Extract the [x, y] coordinate from the center of the cell holding the provided text.  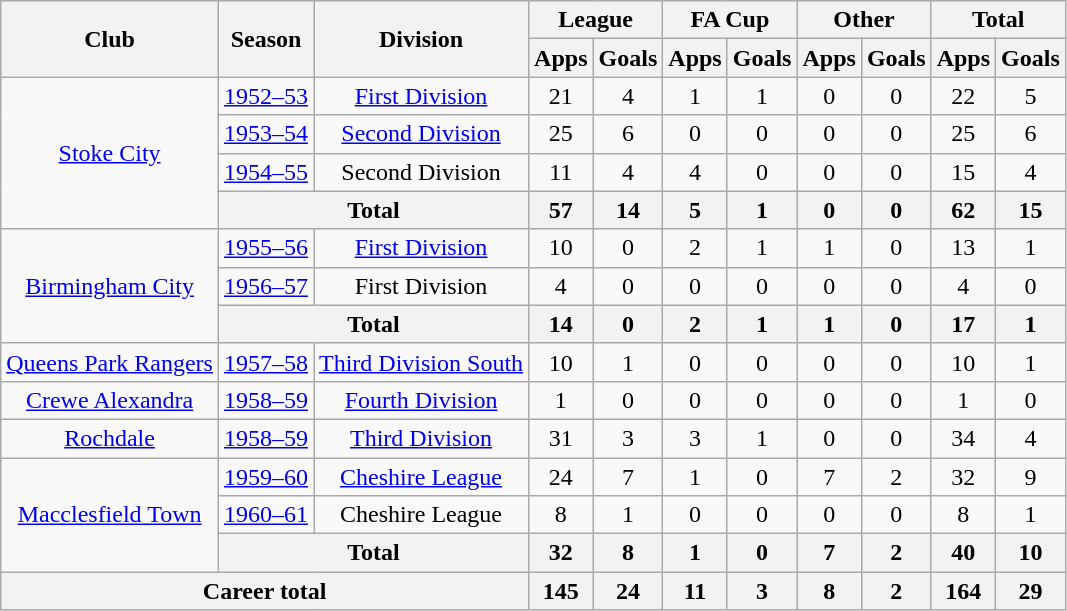
1953–54 [266, 134]
League [596, 20]
29 [1031, 591]
Club [110, 39]
57 [561, 210]
13 [963, 248]
Crewe Alexandra [110, 400]
Other [864, 20]
17 [963, 324]
62 [963, 210]
FA Cup [730, 20]
Rochdale [110, 438]
145 [561, 591]
1957–58 [266, 362]
Macclesfield Town [110, 515]
40 [963, 553]
21 [561, 96]
164 [963, 591]
Third Division [422, 438]
34 [963, 438]
Career total [265, 591]
1959–60 [266, 477]
Stoke City [110, 153]
Season [266, 39]
1960–61 [266, 515]
Queens Park Rangers [110, 362]
1954–55 [266, 172]
22 [963, 96]
1955–56 [266, 248]
1952–53 [266, 96]
Division [422, 39]
Fourth Division [422, 400]
1956–57 [266, 286]
Birmingham City [110, 286]
9 [1031, 477]
Third Division South [422, 362]
31 [561, 438]
